Return [x, y] of the center of cell containing provided text 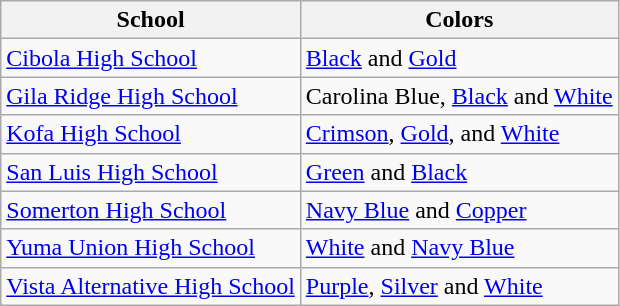
Kofa High School [151, 134]
Gila Ridge High School [151, 96]
School [151, 20]
Black and Gold [459, 58]
Cibola High School [151, 58]
Crimson, Gold, and White [459, 134]
Somerton High School [151, 210]
Colors [459, 20]
Yuma Union High School [151, 248]
White and Navy Blue [459, 248]
Green and Black [459, 172]
San Luis High School [151, 172]
Navy Blue and Copper [459, 210]
Vista Alternative High School [151, 286]
Carolina Blue, Black and White [459, 96]
Purple, Silver and White [459, 286]
